From the cell containing the given text, extract its center point as (x, y) coordinate. 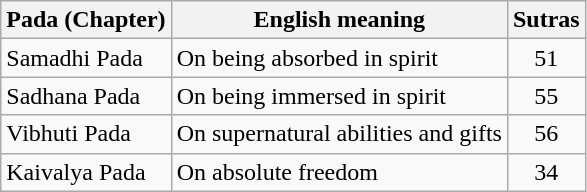
55 (546, 96)
On absolute freedom (339, 172)
56 (546, 134)
Vibhuti Pada (86, 134)
Sutras (546, 20)
Sadhana Pada (86, 96)
Kaivalya Pada (86, 172)
On being immersed in spirit (339, 96)
Samadhi Pada (86, 58)
English meaning (339, 20)
34 (546, 172)
Pada (Chapter) (86, 20)
On supernatural abilities and gifts (339, 134)
On being absorbed in spirit (339, 58)
51 (546, 58)
